Identify which cell holds the provided text, then report its [x, y] central coordinate. 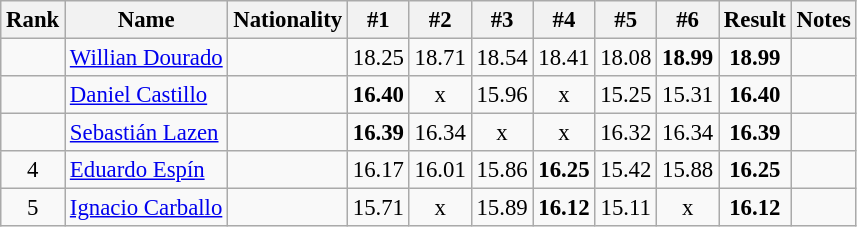
15.31 [688, 95]
Daniel Castillo [146, 95]
#4 [564, 20]
18.08 [626, 58]
Nationality [288, 20]
5 [33, 208]
18.41 [564, 58]
16.17 [378, 170]
15.89 [502, 208]
16.01 [440, 170]
Eduardo Espín [146, 170]
15.71 [378, 208]
Name [146, 20]
#5 [626, 20]
15.25 [626, 95]
15.86 [502, 170]
16.32 [626, 133]
Willian Dourado [146, 58]
Ignacio Carballo [146, 208]
Sebastián Lazen [146, 133]
#3 [502, 20]
18.25 [378, 58]
Result [756, 20]
Notes [824, 20]
15.42 [626, 170]
4 [33, 170]
15.11 [626, 208]
#2 [440, 20]
15.88 [688, 170]
#6 [688, 20]
18.54 [502, 58]
18.71 [440, 58]
#1 [378, 20]
15.96 [502, 95]
Rank [33, 20]
